Determine the [x, y] coordinate at the center of the cell enclosing the given text.  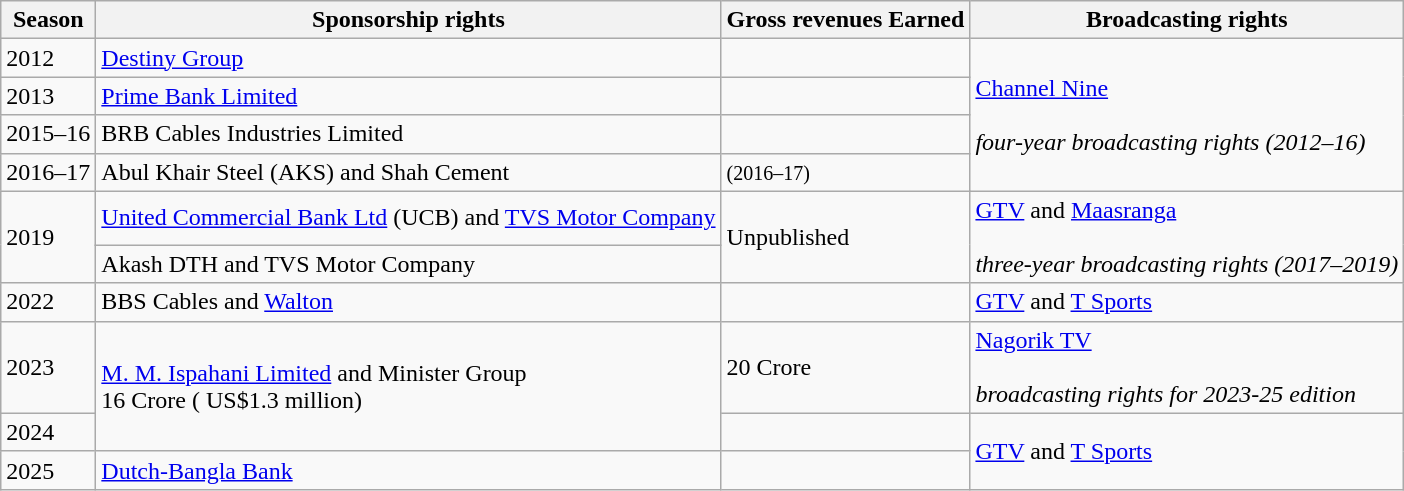
2012 [48, 58]
Abul Khair Steel (AKS) and Shah Cement [408, 172]
Sponsorship rights [408, 20]
2025 [48, 470]
2019 [48, 237]
Gross revenues Earned [846, 20]
2015–16 [48, 134]
M. M. Ispahani Limited and Minister Group16 Crore ( US$1.3 million) [408, 386]
Prime Bank Limited [408, 96]
2023 [48, 367]
Dutch-Bangla Bank [408, 470]
Broadcasting rights [1187, 20]
Akash DTH and TVS Motor Company [408, 264]
GTV and Maasranga three-year broadcasting rights (2017–2019) [1187, 237]
Nagorik TV broadcasting rights for 2023-25 edition [1187, 367]
United Commercial Bank Ltd (UCB) and TVS Motor Company [408, 218]
BBS Cables and Walton [408, 302]
2022 [48, 302]
(2016–17) [846, 172]
Unpublished [846, 237]
Season [48, 20]
Channel Nine four-year broadcasting rights (2012–16) [1187, 115]
BRB Cables Industries Limited [408, 134]
2016–17 [48, 172]
Destiny Group [408, 58]
2013 [48, 96]
2024 [48, 432]
20 Crore [846, 367]
